Output the [X, Y] coordinate of the center of the cell containing the given text.  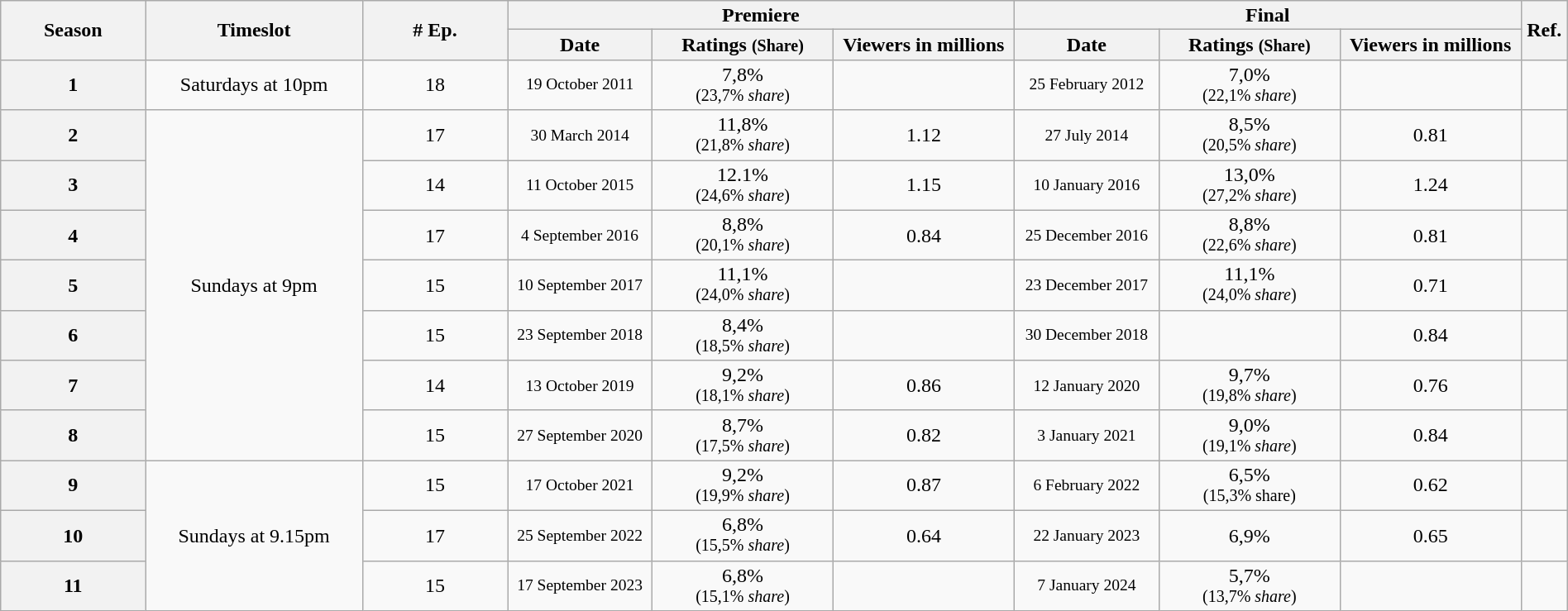
1.24 [1431, 185]
1 [73, 84]
11 [73, 585]
23 December 2017 [1087, 286]
17 October 2021 [581, 486]
4 [73, 235]
6,8%(15,5% share) [743, 536]
0.65 [1431, 536]
0.82 [923, 435]
8,7%(17,5% share) [743, 435]
23 September 2018 [581, 336]
12 January 2020 [1087, 385]
9,2%(18,1% share) [743, 385]
Final [1267, 15]
Saturdays at 10pm [255, 84]
19 October 2011 [581, 84]
7,0%(22,1% share) [1249, 84]
6 February 2022 [1087, 486]
13 October 2019 [581, 385]
8,4%(18,5% share) [743, 336]
1.15 [923, 185]
8,8%(22,6% share) [1249, 235]
27 July 2014 [1087, 136]
Timeslot [255, 31]
10 January 2016 [1087, 185]
Ref. [1544, 31]
30 December 2018 [1087, 336]
10 September 2017 [581, 286]
Season [73, 31]
0.64 [923, 536]
0.62 [1431, 486]
1.12 [923, 136]
6,8%(15,1% share) [743, 585]
9,2%(19,9% share) [743, 486]
Sundays at 9pm [255, 285]
0.87 [923, 486]
Premiere [761, 15]
18 [435, 84]
25 December 2016 [1087, 235]
8,5%(20,5% share) [1249, 136]
22 January 2023 [1087, 536]
25 September 2022 [581, 536]
13,0%(27,2% share) [1249, 185]
10 [73, 536]
27 September 2020 [581, 435]
9,0%(19,1% share) [1249, 435]
6,5%(15,3% share) [1249, 486]
5,7%(13,7% share) [1249, 585]
0.76 [1431, 385]
5 [73, 286]
2 [73, 136]
3 [73, 185]
25 February 2012 [1087, 84]
0.86 [923, 385]
17 September 2023 [581, 585]
3 January 2021 [1087, 435]
12.1%(24,6% share) [743, 185]
8 [73, 435]
11 October 2015 [581, 185]
0.71 [1431, 286]
9 [73, 486]
6,9% [1249, 536]
4 September 2016 [581, 235]
7 [73, 385]
6 [73, 336]
8,8%(20,1% share) [743, 235]
30 March 2014 [581, 136]
7 January 2024 [1087, 585]
Sundays at 9.15pm [255, 536]
9,7%(19,8% share) [1249, 385]
# Ep. [435, 31]
11,8%(21,8% share) [743, 136]
7,8%(23,7% share) [743, 84]
